Search for the cell housing the specified text and yield its (X, Y) center coordinate. 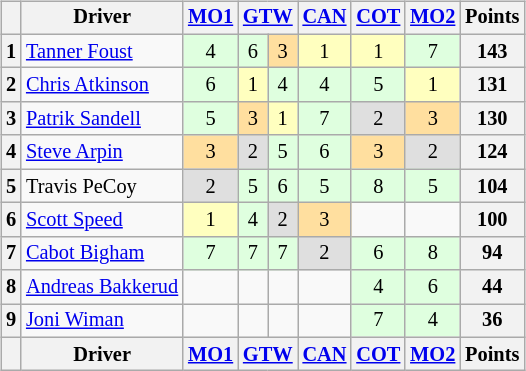
104 (492, 186)
9 (11, 321)
Patrik Sandell (102, 119)
Chris Atkinson (102, 85)
94 (492, 253)
Tanner Foust (102, 51)
44 (492, 287)
Scott Speed (102, 220)
Steve Arpin (102, 152)
36 (492, 321)
131 (492, 85)
Cabot Bigham (102, 253)
Andreas Bakkerud (102, 287)
143 (492, 51)
124 (492, 152)
Travis PeCoy (102, 186)
Joni Wiman (102, 321)
130 (492, 119)
100 (492, 220)
